Return [X, Y] of the center of cell containing provided text 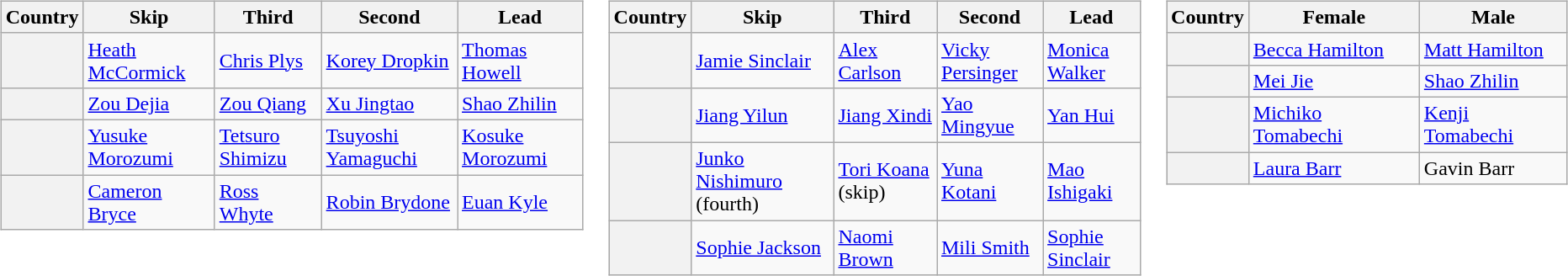
Sophie Jackson [762, 247]
Heath McCormick [149, 61]
Zou Dejia [149, 103]
Male [1492, 17]
Kenji Tomabechi [1492, 125]
Kosuke Morozumi [520, 146]
Alex Carlson [885, 61]
Tori Koana (skip) [885, 181]
Thomas Howell [520, 61]
Zou Qiang [268, 103]
Chris Plys [268, 61]
Yuna Kotani [990, 181]
Matt Hamilton [1492, 49]
Laura Barr [1334, 167]
Naomi Brown [885, 247]
Jiang Yilun [762, 114]
Junko Nishimuro (fourth) [762, 181]
Jamie Sinclair [762, 61]
Robin Brydone [389, 202]
Jiang Xindi [885, 114]
Becca Hamilton [1334, 49]
Sophie Sinclair [1092, 247]
Ross Whyte [268, 202]
Cameron Bryce [149, 202]
Korey Dropkin [389, 61]
Yusuke Morozumi [149, 146]
Xu Jingtao [389, 103]
Mili Smith [990, 247]
Yao Mingyue [990, 114]
Female [1334, 17]
Tetsuro Shimizu [268, 146]
Vicky Persinger [990, 61]
Tsuyoshi Yamaguchi [389, 146]
Yan Hui [1092, 114]
Mao Ishigaki [1092, 181]
Michiko Tomabechi [1334, 125]
Euan Kyle [520, 202]
Monica Walker [1092, 61]
Mei Jie [1334, 81]
Gavin Barr [1492, 167]
